Extract the (x, y) coordinate from the center of the cell holding the provided text.  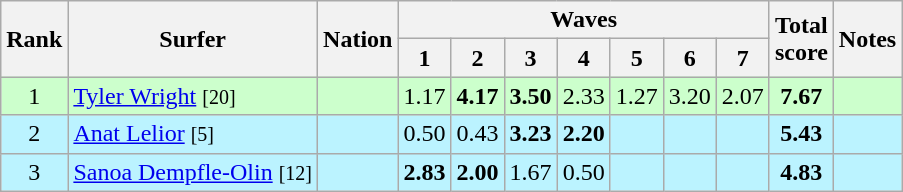
Surfer (193, 39)
3.20 (690, 96)
3.50 (530, 96)
Tyler Wright [20] (193, 96)
Sanoa Dempfle-Olin [12] (193, 172)
Anat Lelior [5] (193, 134)
4.17 (478, 96)
2.20 (584, 134)
4.83 (801, 172)
Totalscore (801, 39)
2.33 (584, 96)
7 (742, 58)
2.83 (424, 172)
0.43 (478, 134)
Waves (584, 20)
3.23 (530, 134)
1.67 (530, 172)
Nation (358, 39)
2.07 (742, 96)
5.43 (801, 134)
Notes (867, 39)
2.00 (478, 172)
4 (584, 58)
5 (636, 58)
7.67 (801, 96)
Rank (34, 39)
1.27 (636, 96)
6 (690, 58)
1.17 (424, 96)
